From the cell containing the given text, extract its center point as [X, Y] coordinate. 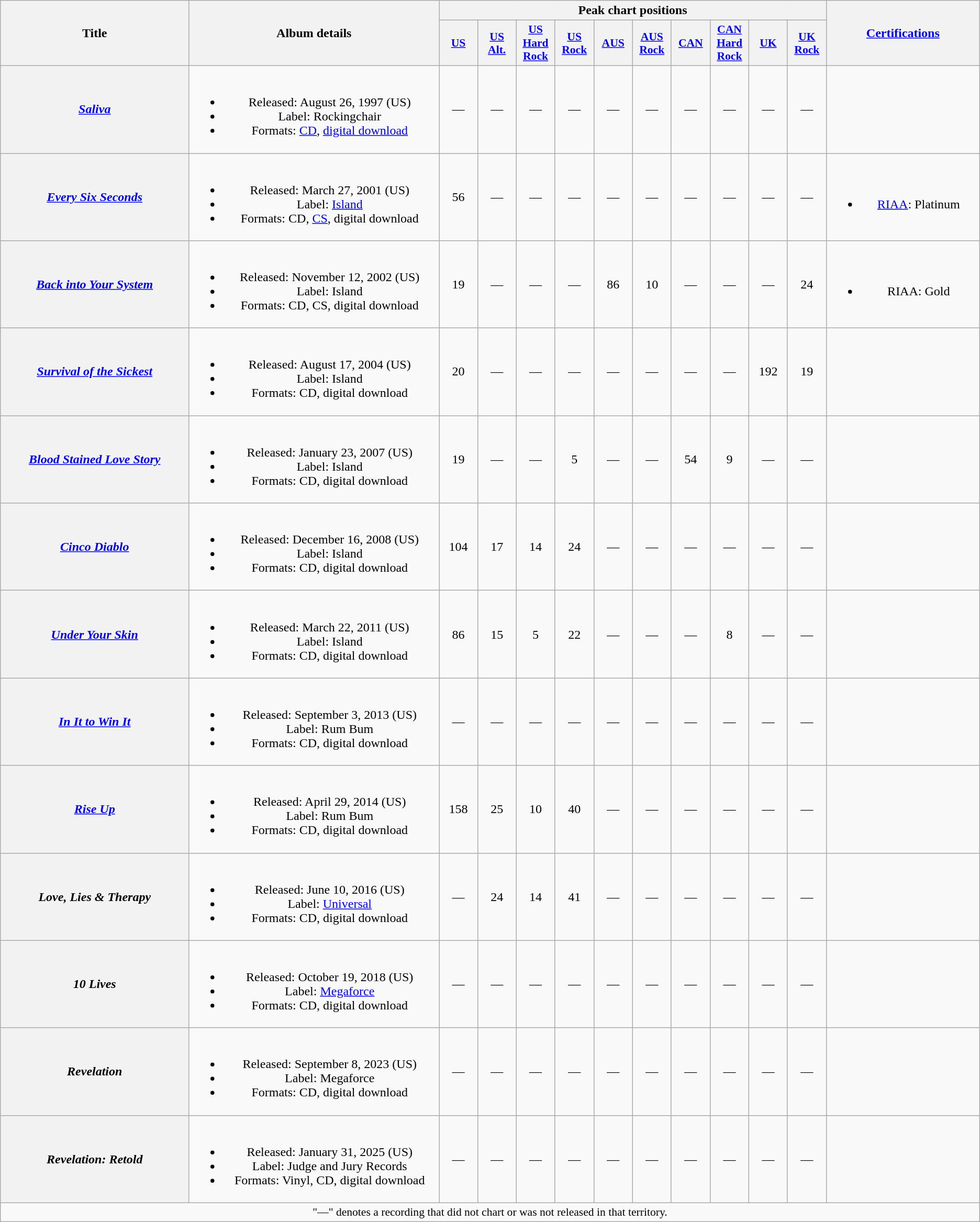
Released: January 23, 2007 (US)Label: IslandFormats: CD, digital download [314, 460]
Saliva [95, 109]
RIAA: Gold [903, 285]
Released: October 19, 2018 (US)Label: MegaforceFormats: CD, digital download [314, 984]
CAN [691, 43]
Revelation: Retold [95, 1159]
104 [459, 547]
17 [497, 547]
Certifications [903, 34]
USAlt. [497, 43]
Released: August 17, 2004 (US)Label: IslandFormats: CD, digital download [314, 372]
Every Six Seconds [95, 197]
Released: September 3, 2013 (US)Label: Rum BumFormats: CD, digital download [314, 721]
"—" denotes a recording that did not chart or was not released in that territory. [490, 1212]
Released: June 10, 2016 (US)Label: UniversalFormats: CD, digital download [314, 896]
Title [95, 34]
Released: December 16, 2008 (US)Label: IslandFormats: CD, digital download [314, 547]
40 [574, 809]
56 [459, 197]
Released: March 22, 2011 (US)Label: IslandFormats: CD, digital download [314, 635]
Peak chart positions [633, 10]
In It to Win It [95, 721]
Revelation [95, 1071]
RIAA: Platinum [903, 197]
22 [574, 635]
UK [769, 43]
54 [691, 460]
Released: August 26, 1997 (US)Label: RockingchairFormats: CD, digital download [314, 109]
Rise Up [95, 809]
Blood Stained Love Story [95, 460]
Released: January 31, 2025 (US)Label: Judge and Jury RecordsFormats: Vinyl, CD, digital download [314, 1159]
25 [497, 809]
8 [729, 635]
15 [497, 635]
Under Your Skin [95, 635]
192 [769, 372]
Released: November 12, 2002 (US)Label: IslandFormats: CD, CS, digital download [314, 285]
Released: March 27, 2001 (US)Label: IslandFormats: CD, CS, digital download [314, 197]
9 [729, 460]
USRock [574, 43]
158 [459, 809]
Released: September 8, 2023 (US)Label: MegaforceFormats: CD, digital download [314, 1071]
AUSRock [652, 43]
AUS [613, 43]
CANHardRock [729, 43]
Cinco Diablo [95, 547]
UKRock [807, 43]
Album details [314, 34]
Survival of the Sickest [95, 372]
USHardRock [536, 43]
20 [459, 372]
10 Lives [95, 984]
US [459, 43]
Released: April 29, 2014 (US)Label: Rum BumFormats: CD, digital download [314, 809]
Love, Lies & Therapy [95, 896]
41 [574, 896]
Back into Your System [95, 285]
